Return the [X, Y] coordinate for the center point of the cell that contains the specified text.  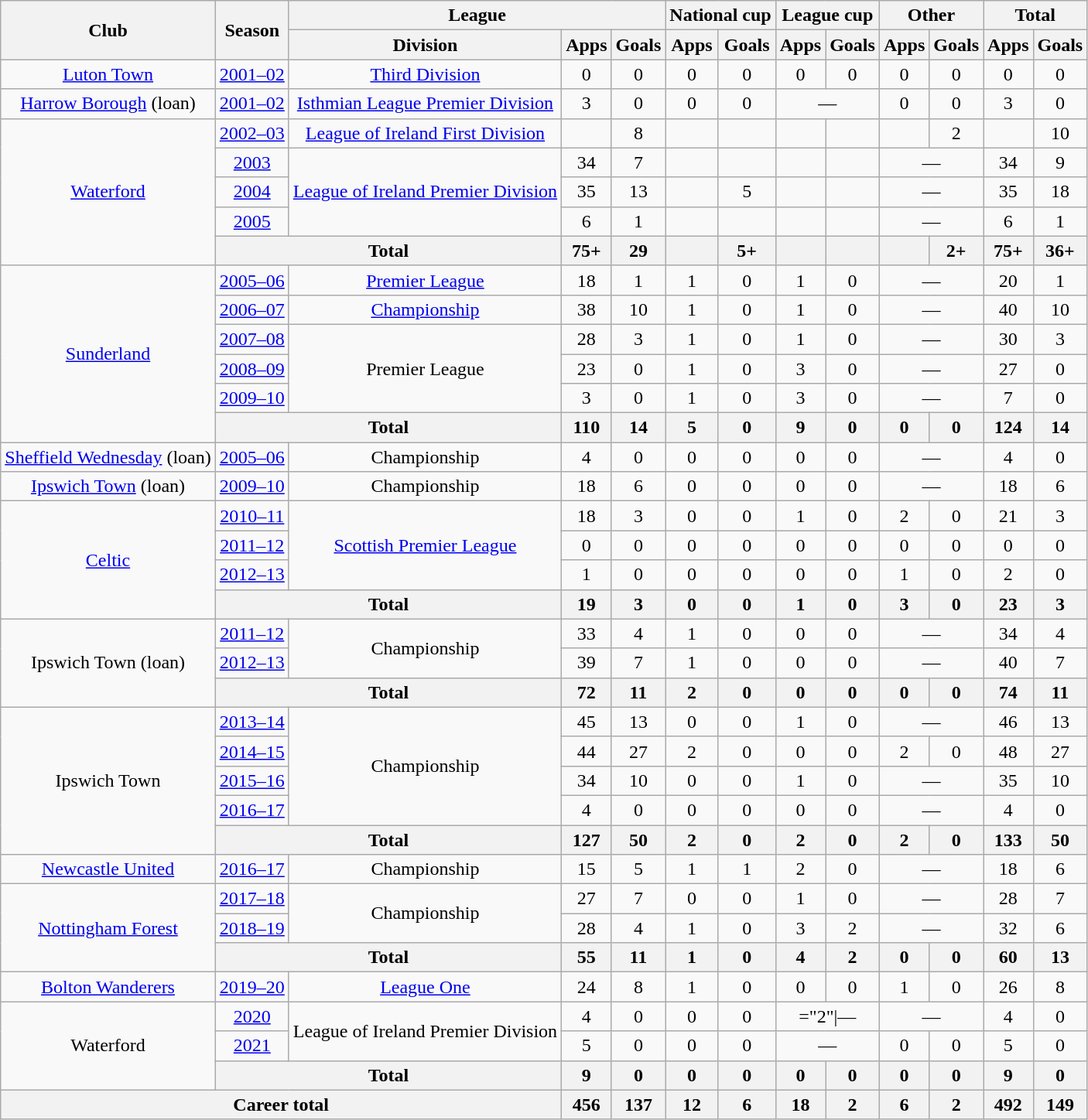
Scottish Premier League [425, 545]
492 [1008, 1105]
2017–18 [252, 899]
Club [108, 30]
2+ [956, 251]
2010–11 [252, 516]
Bolton Wanderers [108, 987]
5+ [747, 251]
2004 [252, 192]
2020 [252, 1016]
2015–16 [252, 780]
League One [425, 987]
Sunderland [108, 353]
48 [1008, 751]
149 [1060, 1105]
Isthmian League Premier Division [425, 104]
20 [1008, 280]
Other [931, 15]
74 [1008, 692]
="2"|— [827, 1016]
72 [587, 692]
38 [587, 309]
26 [1008, 987]
127 [587, 839]
Newcastle United [108, 869]
21 [1008, 516]
36+ [1060, 251]
32 [1008, 928]
133 [1008, 839]
2002–03 [252, 133]
2005 [252, 221]
Nottingham Forest [108, 928]
2013–14 [252, 722]
456 [587, 1105]
137 [638, 1105]
2019–20 [252, 987]
Season [252, 30]
Sheffield Wednesday (loan) [108, 457]
Luton Town [108, 74]
124 [1008, 428]
46 [1008, 722]
League of Ireland First Division [425, 133]
19 [587, 604]
110 [587, 428]
2021 [252, 1046]
15 [587, 869]
29 [638, 251]
33 [587, 633]
39 [587, 663]
55 [587, 958]
Ipswich Town [108, 780]
60 [1008, 958]
12 [692, 1105]
45 [587, 722]
National cup [720, 15]
44 [587, 751]
2014–15 [252, 751]
30 [1008, 339]
Third Division [425, 74]
Division [425, 45]
2018–19 [252, 928]
24 [587, 987]
2003 [252, 162]
2007–08 [252, 339]
2008–09 [252, 369]
Career total [282, 1105]
League [477, 15]
League cup [827, 15]
2006–07 [252, 309]
Celtic [108, 560]
Harrow Borough (loan) [108, 104]
